Determine the [x, y] coordinate at the center of the cell enclosing the given text.  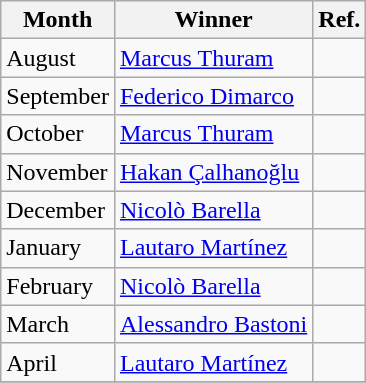
Month [58, 20]
Federico Dimarco [213, 96]
November [58, 172]
Ref. [340, 20]
August [58, 58]
February [58, 286]
Alessandro Bastoni [213, 324]
March [58, 324]
Hakan Çalhanoğlu [213, 172]
Winner [213, 20]
September [58, 96]
January [58, 248]
December [58, 210]
October [58, 134]
April [58, 362]
